Return [x, y] of the center of cell containing provided text 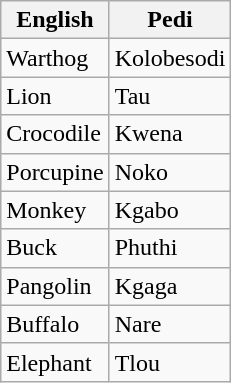
Elephant [55, 362]
Buck [55, 248]
Kgabo [170, 210]
Buffalo [55, 324]
Phuthi [170, 248]
Pangolin [55, 286]
Warthog [55, 58]
Crocodile [55, 134]
Lion [55, 96]
Kwena [170, 134]
Kolobesodi [170, 58]
Noko [170, 172]
Tau [170, 96]
Tlou [170, 362]
Porcupine [55, 172]
Monkey [55, 210]
Pedi [170, 20]
Nare [170, 324]
English [55, 20]
Kgaga [170, 286]
